Locate the cell with the specified text and output its [x, y] center coordinate. 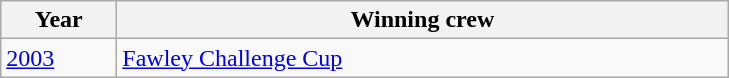
2003 [59, 58]
Fawley Challenge Cup [422, 58]
Winning crew [422, 20]
Year [59, 20]
